For the text-containing cell, return its midpoint in (X, Y) coordinate format. 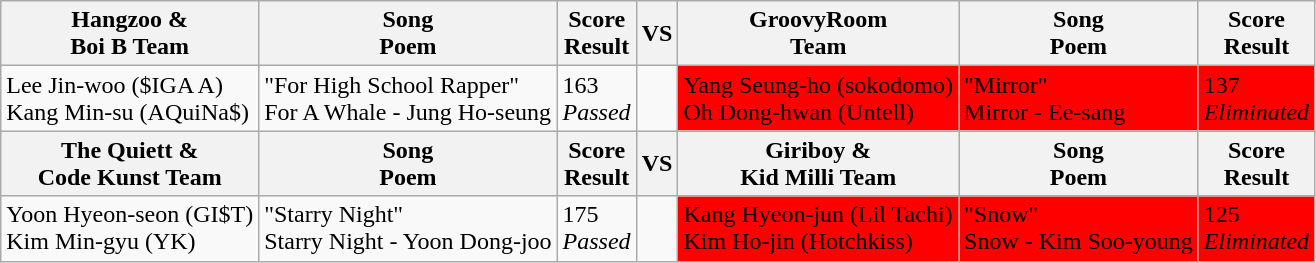
175Passed (596, 228)
"Starry Night"Starry Night - Yoon Dong-joo (408, 228)
"Snow"Snow - Kim Soo-young (1079, 228)
Kang Hyeon-jun (Lil Tachi)Kim Ho-jin (Hotchkiss) (818, 228)
Giriboy &Kid Milli Team (818, 164)
Hangzoo &Boi B Team (130, 34)
125Eliminated (1256, 228)
137Eliminated (1256, 98)
Yang Seung-ho (sokodomo)Oh Dong-hwan (Untell) (818, 98)
"For High School Rapper"For A Whale - Jung Ho-seung (408, 98)
Yoon Hyeon-seon (GI$T)Kim Min-gyu (YK) (130, 228)
Lee Jin-woo ($IGA A)Kang Min-su (AQuiNa$) (130, 98)
163Passed (596, 98)
GroovyRoomTeam (818, 34)
"Mirror"Mirror - Ee-sang (1079, 98)
The Quiett &Code Kunst Team (130, 164)
